Extract the (x, y) coordinate from the center of the cell holding the provided text.  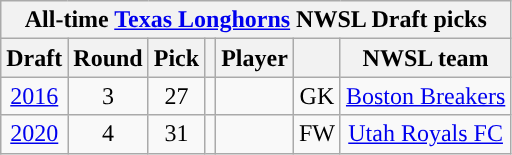
FW (316, 134)
27 (176, 96)
Player (255, 58)
All-time Texas Longhorns NWSL Draft picks (256, 20)
31 (176, 134)
2020 (34, 134)
4 (108, 134)
3 (108, 96)
Utah Royals FC (425, 134)
Round (108, 58)
Boston Breakers (425, 96)
NWSL team (425, 58)
Pick (176, 58)
Draft (34, 58)
GK (316, 96)
2016 (34, 96)
